Find where the given text appears and provide that cell's center as [X, Y] coordinate. 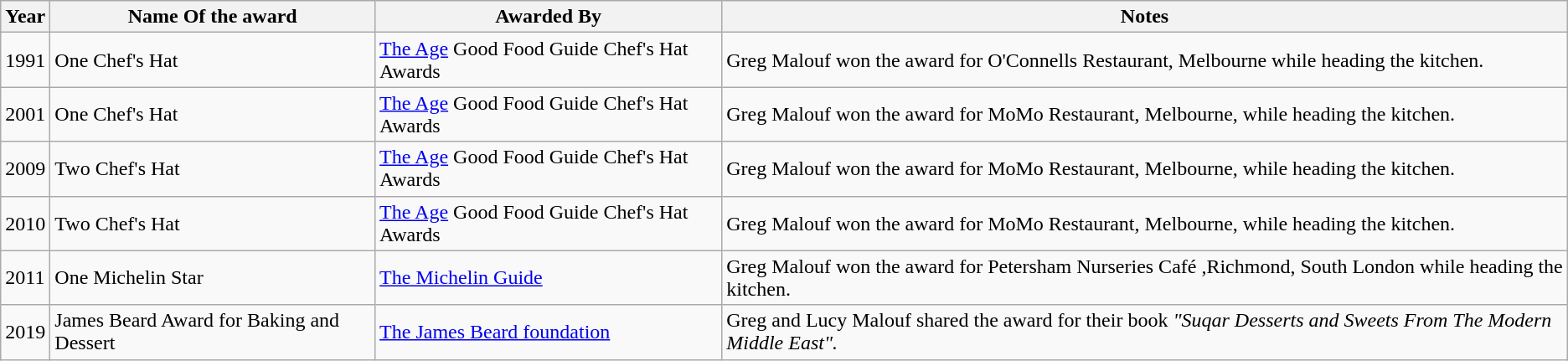
Year [25, 17]
Awarded By [549, 17]
2009 [25, 169]
Notes [1145, 17]
2011 [25, 278]
The Michelin Guide [549, 278]
James Beard Award for Baking and Dessert [213, 332]
Greg Malouf won the award for Petersham Nurseries Café ,Richmond, South London while heading the kitchen. [1145, 278]
Name Of the award [213, 17]
1991 [25, 60]
Greg and Lucy Malouf shared the award for their book "Suqar Desserts and Sweets From The Modern Middle East". [1145, 332]
The James Beard foundation [549, 332]
One Michelin Star [213, 278]
2001 [25, 114]
Greg Malouf won the award for O'Connells Restaurant, Melbourne while heading the kitchen. [1145, 60]
2010 [25, 223]
2019 [25, 332]
